For the text-containing cell, return its midpoint in (x, y) coordinate format. 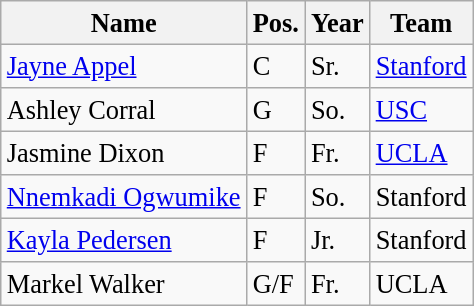
Nnemkadi Ogwumike (124, 197)
Pos. (276, 22)
Jasmine Dixon (124, 153)
G/F (276, 284)
G (276, 109)
Year (338, 22)
Markel Walker (124, 284)
Jr. (338, 240)
Jayne Appel (124, 66)
C (276, 66)
Kayla Pedersen (124, 240)
USC (422, 109)
Team (422, 22)
Sr. (338, 66)
Name (124, 22)
Ashley Corral (124, 109)
